Identify which cell holds the provided text, then report its (x, y) central coordinate. 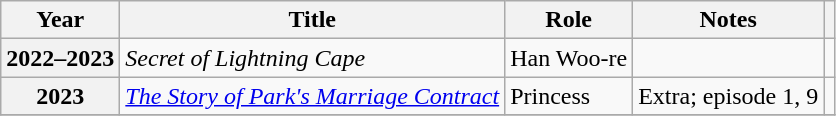
Secret of Lightning Cape (312, 58)
2022–2023 (60, 58)
The Story of Park's Marriage Contract (312, 96)
Year (60, 20)
Han Woo-re (569, 58)
Notes (728, 20)
Role (569, 20)
Extra; episode 1, 9 (728, 96)
2023 (60, 96)
Title (312, 20)
Princess (569, 96)
